Search for the cell housing the specified text and yield its (X, Y) center coordinate. 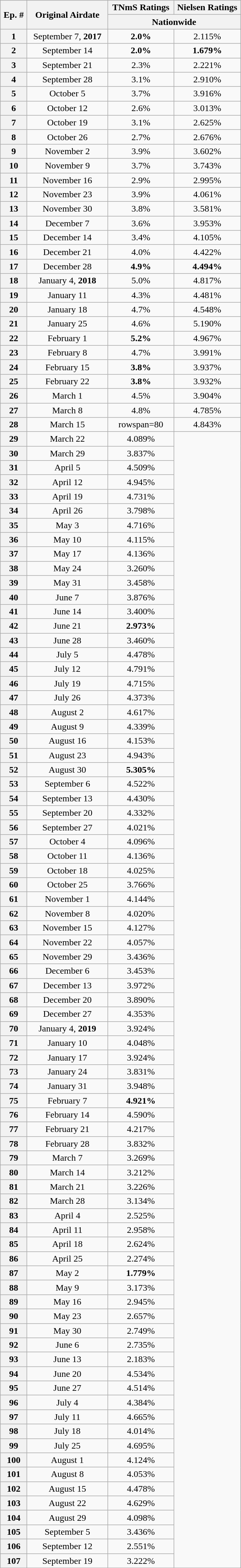
October 18 (68, 870)
December 28 (68, 266)
71 (14, 1043)
48 (14, 712)
72 (14, 1057)
June 6 (68, 1345)
32 (14, 482)
4.590% (141, 1115)
November 30 (68, 209)
March 15 (68, 425)
September 5 (68, 1532)
June 7 (68, 597)
April 25 (68, 1259)
2.3% (141, 65)
31 (14, 468)
3 (14, 65)
2.551% (141, 1546)
70 (14, 1028)
2.625% (207, 122)
November 16 (68, 180)
84 (14, 1230)
59 (14, 870)
78 (14, 1144)
4.061% (207, 195)
4.115% (141, 540)
December 13 (68, 985)
2.221% (207, 65)
January 31 (68, 1086)
18 (14, 281)
4.332% (141, 813)
3.453% (141, 971)
4.014% (141, 1431)
85 (14, 1244)
3.743% (207, 165)
96 (14, 1403)
93 (14, 1359)
June 20 (68, 1374)
3.134% (141, 1201)
March 28 (68, 1201)
51 (14, 755)
2.958% (141, 1230)
3.937% (207, 367)
July 12 (68, 669)
8 (14, 137)
4.967% (207, 338)
January 24 (68, 1072)
3.212% (141, 1172)
86 (14, 1259)
4.430% (141, 798)
2.910% (207, 79)
105 (14, 1532)
6 (14, 108)
4.943% (141, 755)
August 9 (68, 727)
11 (14, 180)
5.190% (207, 324)
102 (14, 1489)
3.972% (141, 985)
97 (14, 1417)
2.7% (141, 137)
4.817% (207, 281)
3.932% (207, 381)
May 9 (68, 1287)
4.6% (141, 324)
April 12 (68, 482)
88 (14, 1287)
4.098% (141, 1517)
107 (14, 1561)
February 14 (68, 1115)
July 26 (68, 698)
103 (14, 1503)
May 16 (68, 1302)
4.9% (141, 266)
3.173% (141, 1287)
4.053% (141, 1474)
4.422% (207, 252)
Ep. # (14, 15)
82 (14, 1201)
4.695% (141, 1446)
4.124% (141, 1460)
2.183% (141, 1359)
81 (14, 1187)
February 21 (68, 1129)
August 15 (68, 1489)
May 31 (68, 583)
January 25 (68, 324)
104 (14, 1517)
Nationwide (174, 22)
75 (14, 1101)
62 (14, 914)
39 (14, 583)
90 (14, 1316)
2.9% (141, 180)
June 28 (68, 640)
November 22 (68, 942)
99 (14, 1446)
98 (14, 1431)
June 21 (68, 626)
September 13 (68, 798)
4.791% (141, 669)
July 4 (68, 1403)
July 19 (68, 683)
41 (14, 611)
4.509% (141, 468)
69 (14, 1014)
December 27 (68, 1014)
65 (14, 957)
66 (14, 971)
2.973% (141, 626)
2.115% (207, 36)
4.548% (207, 309)
August 8 (68, 1474)
September 7, 2017 (68, 36)
14 (14, 223)
November 23 (68, 195)
4.0% (141, 252)
October 12 (68, 108)
4.089% (141, 439)
64 (14, 942)
3.458% (141, 583)
3.837% (141, 453)
12 (14, 195)
7 (14, 122)
2.274% (141, 1259)
August 1 (68, 1460)
December 14 (68, 238)
77 (14, 1129)
3.766% (141, 885)
February 22 (68, 381)
4.514% (141, 1388)
May 30 (68, 1330)
3.460% (141, 640)
Original Airdate (68, 15)
September 6 (68, 784)
3.832% (141, 1144)
3.948% (141, 1086)
4.3% (141, 295)
35 (14, 525)
November 15 (68, 928)
4.921% (141, 1101)
August 2 (68, 712)
October 5 (68, 94)
20 (14, 309)
2.6% (141, 108)
43 (14, 640)
TNmS Ratings (141, 8)
56 (14, 827)
January 17 (68, 1057)
4.105% (207, 238)
3.269% (141, 1158)
4.020% (141, 914)
55 (14, 813)
July 5 (68, 655)
August 16 (68, 741)
49 (14, 727)
5.0% (141, 281)
3.013% (207, 108)
March 1 (68, 396)
3.581% (207, 209)
4.096% (141, 841)
87 (14, 1273)
5.305% (141, 770)
1.779% (141, 1273)
March 21 (68, 1187)
4 (14, 79)
16 (14, 252)
46 (14, 683)
April 4 (68, 1215)
June 14 (68, 611)
October 26 (68, 137)
13 (14, 209)
2.735% (141, 1345)
4.217% (141, 1129)
24 (14, 367)
December 6 (68, 971)
4.715% (141, 683)
80 (14, 1172)
54 (14, 798)
23 (14, 353)
74 (14, 1086)
10 (14, 165)
27 (14, 410)
61 (14, 899)
5 (14, 94)
76 (14, 1115)
29 (14, 439)
3.6% (141, 223)
May 10 (68, 540)
September 21 (68, 65)
63 (14, 928)
August 30 (68, 770)
95 (14, 1388)
October 11 (68, 856)
37 (14, 554)
3.890% (141, 1000)
April 18 (68, 1244)
57 (14, 841)
94 (14, 1374)
March 29 (68, 453)
4.8% (141, 410)
4.144% (141, 899)
3.953% (207, 223)
21 (14, 324)
38 (14, 568)
4.153% (141, 741)
4.127% (141, 928)
89 (14, 1302)
December 21 (68, 252)
60 (14, 885)
36 (14, 540)
March 8 (68, 410)
4.785% (207, 410)
September 27 (68, 827)
April 26 (68, 511)
November 9 (68, 165)
28 (14, 425)
34 (14, 511)
3.226% (141, 1187)
October 25 (68, 885)
September 20 (68, 813)
4.843% (207, 425)
Nielsen Ratings (207, 8)
December 20 (68, 1000)
4.353% (141, 1014)
January 4, 2019 (68, 1028)
3.798% (141, 511)
June 13 (68, 1359)
April 11 (68, 1230)
4.716% (141, 525)
January 10 (68, 1043)
58 (14, 856)
May 3 (68, 525)
rowspan=80 (141, 425)
4.665% (141, 1417)
106 (14, 1546)
2.525% (141, 1215)
2.657% (141, 1316)
January 18 (68, 309)
68 (14, 1000)
30 (14, 453)
67 (14, 985)
4.481% (207, 295)
3.222% (141, 1561)
19 (14, 295)
47 (14, 698)
4.945% (141, 482)
1 (14, 36)
2.995% (207, 180)
2.676% (207, 137)
101 (14, 1474)
February 8 (68, 353)
August 23 (68, 755)
February 7 (68, 1101)
May 23 (68, 1316)
4.731% (141, 496)
August 22 (68, 1503)
25 (14, 381)
3.260% (141, 568)
50 (14, 741)
September 19 (68, 1561)
4.048% (141, 1043)
2.945% (141, 1302)
4.384% (141, 1403)
52 (14, 770)
44 (14, 655)
17 (14, 266)
May 24 (68, 568)
45 (14, 669)
4.373% (141, 698)
January 4, 2018 (68, 281)
4.522% (141, 784)
February 1 (68, 338)
73 (14, 1072)
22 (14, 338)
4.057% (141, 942)
September 12 (68, 1546)
October 19 (68, 122)
November 8 (68, 914)
2.624% (141, 1244)
3.602% (207, 151)
May 17 (68, 554)
July 11 (68, 1417)
4.494% (207, 266)
4.339% (141, 727)
August 29 (68, 1517)
1.679% (207, 51)
April 5 (68, 468)
53 (14, 784)
November 1 (68, 899)
3.991% (207, 353)
November 29 (68, 957)
2 (14, 51)
4.629% (141, 1503)
15 (14, 238)
3.400% (141, 611)
3.876% (141, 597)
March 7 (68, 1158)
79 (14, 1158)
83 (14, 1215)
April 19 (68, 496)
September 14 (68, 51)
26 (14, 396)
December 7 (68, 223)
2.749% (141, 1330)
October 4 (68, 841)
5.2% (141, 338)
42 (14, 626)
July 18 (68, 1431)
4.5% (141, 396)
100 (14, 1460)
September 28 (68, 79)
91 (14, 1330)
4.617% (141, 712)
3.904% (207, 396)
February 15 (68, 367)
June 27 (68, 1388)
March 14 (68, 1172)
3.831% (141, 1072)
40 (14, 597)
3.4% (141, 238)
9 (14, 151)
November 2 (68, 151)
July 25 (68, 1446)
January 11 (68, 295)
May 2 (68, 1273)
March 22 (68, 439)
92 (14, 1345)
33 (14, 496)
February 28 (68, 1144)
3.916% (207, 94)
4.021% (141, 827)
4.025% (141, 870)
4.534% (141, 1374)
